Scan for the cell matching the given text and deliver its [X, Y] coordinate at center. 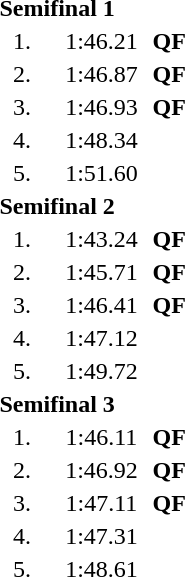
1:46.87 [102, 74]
1:43.24 [102, 239]
1:47.12 [102, 338]
1:46.21 [102, 41]
1:46.93 [102, 107]
1:46.11 [102, 437]
1:49.72 [102, 371]
1:46.41 [102, 305]
1:45.71 [102, 272]
1:46.92 [102, 470]
1:48.34 [102, 140]
1:47.11 [102, 503]
1:51.60 [102, 173]
1:47.31 [102, 536]
